Provide the [X, Y] coordinate of the cell's center where the given text is located.  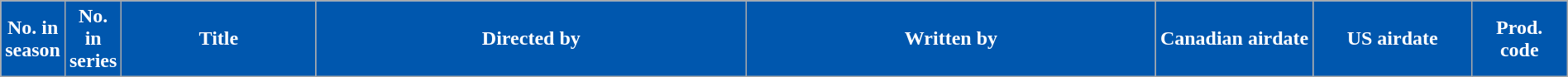
US airdate [1393, 39]
Written by [951, 39]
Title [218, 39]
Canadian airdate [1234, 39]
Directed by [531, 39]
No. inseason [33, 39]
No. inseries [93, 39]
Prod.code [1519, 39]
